Extract the [X, Y] coordinate from the center of the cell holding the provided text.  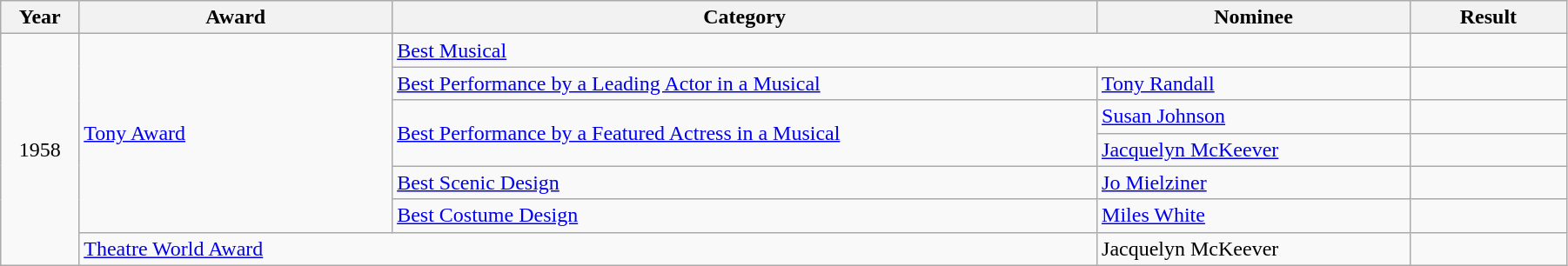
Jo Mielziner [1254, 183]
Best Performance by a Featured Actress in a Musical [745, 133]
Nominee [1254, 17]
Award [236, 17]
Tony Randall [1254, 83]
Best Costume Design [745, 216]
Theatre World Award [588, 249]
Year [40, 17]
Miles White [1254, 216]
Tony Award [236, 133]
Susan Johnson [1254, 116]
Best Performance by a Leading Actor in a Musical [745, 83]
Result [1488, 17]
Best Scenic Design [745, 183]
Best Musical [901, 50]
1958 [40, 150]
Category [745, 17]
